Capture the cell that displays the provided text and extract its [x, y] central coordinate. 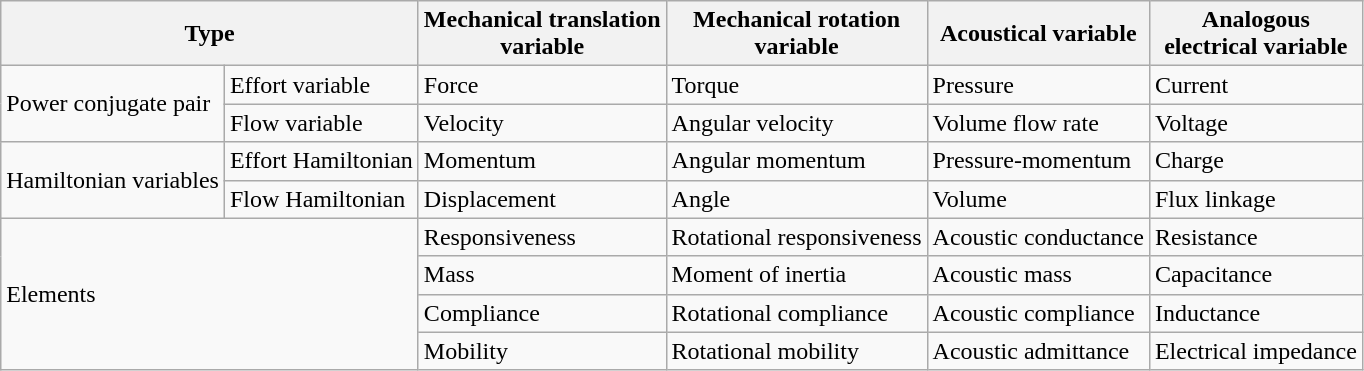
Acoustical variable [1038, 34]
Power conjugate pair [113, 104]
Current [1256, 85]
Effort Hamiltonian [321, 161]
Pressure-momentum [1038, 161]
Force [542, 85]
Mobility [542, 351]
Flow Hamiltonian [321, 199]
Compliance [542, 313]
Volume [1038, 199]
Effort variable [321, 85]
Rotational mobility [796, 351]
Rotational compliance [796, 313]
Pressure [1038, 85]
Acoustic mass [1038, 275]
Velocity [542, 123]
Moment of inertia [796, 275]
Capacitance [1256, 275]
Angular momentum [796, 161]
Voltage [1256, 123]
Charge [1256, 161]
Flux linkage [1256, 199]
Analogouselectrical variable [1256, 34]
Mechanical translationvariable [542, 34]
Resistance [1256, 237]
Angular velocity [796, 123]
Torque [796, 85]
Rotational responsiveness [796, 237]
Mechanical rotationvariable [796, 34]
Volume flow rate [1038, 123]
Responsiveness [542, 237]
Type [210, 34]
Flow variable [321, 123]
Momentum [542, 161]
Mass [542, 275]
Acoustic admittance [1038, 351]
Displacement [542, 199]
Hamiltonian variables [113, 180]
Electrical impedance [1256, 351]
Inductance [1256, 313]
Acoustic conductance [1038, 237]
Elements [210, 294]
Acoustic compliance [1038, 313]
Angle [796, 199]
